Scan for the cell matching the given text and deliver its (X, Y) coordinate at center. 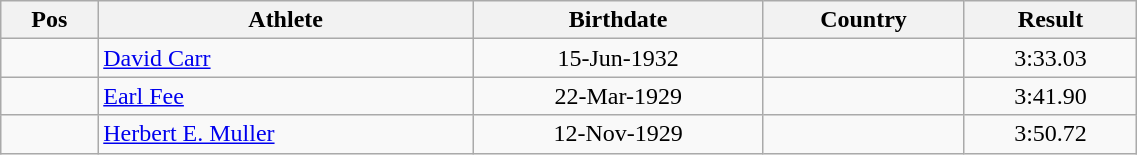
Birthdate (618, 20)
Herbert E. Muller (286, 134)
12-Nov-1929 (618, 134)
Athlete (286, 20)
22-Mar-1929 (618, 96)
Result (1050, 20)
David Carr (286, 58)
3:50.72 (1050, 134)
Country (864, 20)
3:41.90 (1050, 96)
3:33.03 (1050, 58)
Earl Fee (286, 96)
Pos (50, 20)
15-Jun-1932 (618, 58)
